Search for the cell housing the specified text and yield its [X, Y] center coordinate. 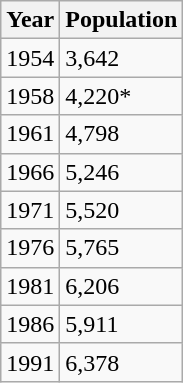
1961 [30, 134]
1991 [30, 362]
6,206 [122, 286]
1958 [30, 96]
1976 [30, 248]
5,520 [122, 210]
1981 [30, 286]
Population [122, 20]
Year [30, 20]
5,246 [122, 172]
4,798 [122, 134]
1986 [30, 324]
3,642 [122, 58]
5,911 [122, 324]
1971 [30, 210]
1966 [30, 172]
1954 [30, 58]
6,378 [122, 362]
4,220* [122, 96]
5,765 [122, 248]
